Output the (x, y) coordinate of the center of the cell containing the given text.  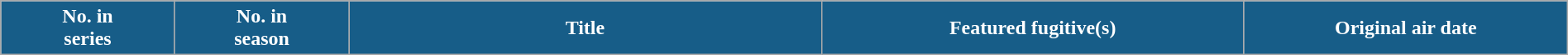
No. inseason (261, 28)
Title (586, 28)
Original air date (1406, 28)
No. inseries (88, 28)
Featured fugitive(s) (1032, 28)
